For the text-containing cell, return its midpoint in (X, Y) coordinate format. 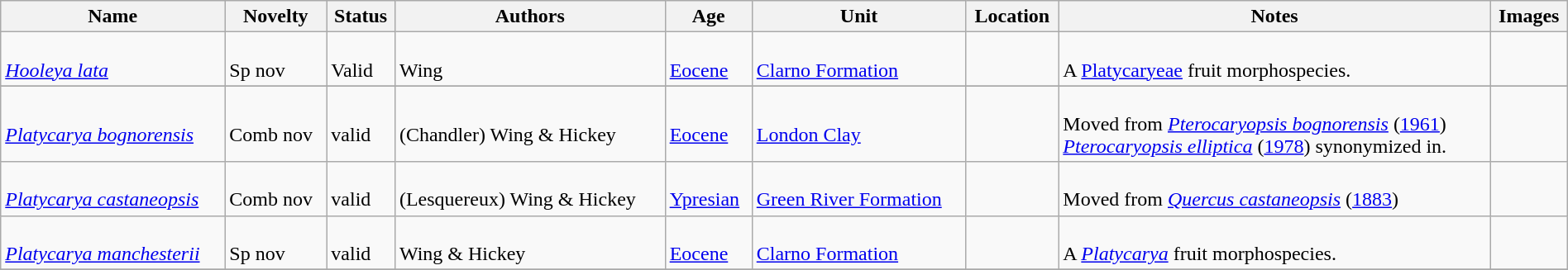
Green River Formation (858, 188)
Hooleya lata (112, 59)
A Platycaryeae fruit morphospecies. (1274, 59)
(Chandler) Wing & Hickey (529, 124)
Name (112, 17)
Novelty (276, 17)
Status (361, 17)
Valid (361, 59)
Location (1012, 17)
Platycarya manchesterii (112, 243)
Wing (529, 59)
A Platycarya fruit morphospecies. (1274, 243)
Moved from Quercus castaneopsis (1883) (1274, 188)
Age (708, 17)
Notes (1274, 17)
Ypresian (708, 188)
Wing & Hickey (529, 243)
Unit (858, 17)
London Clay (858, 124)
Platycarya bognorensis (112, 124)
Platycarya castaneopsis (112, 188)
Authors (529, 17)
Images (1528, 17)
Moved from Pterocaryopsis bognorensis (1961) Pterocaryopsis elliptica (1978) synonymized in. (1274, 124)
(Lesquereux) Wing & Hickey (529, 188)
